Return the [x, y] coordinate for the center point of the cell that contains the specified text.  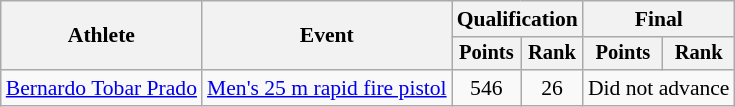
Final [659, 19]
Did not advance [659, 88]
Athlete [102, 36]
Event [327, 36]
Bernardo Tobar Prado [102, 88]
Qualification [518, 19]
546 [486, 88]
Men's 25 m rapid fire pistol [327, 88]
26 [552, 88]
